From the cell containing the given text, extract its center point as [x, y] coordinate. 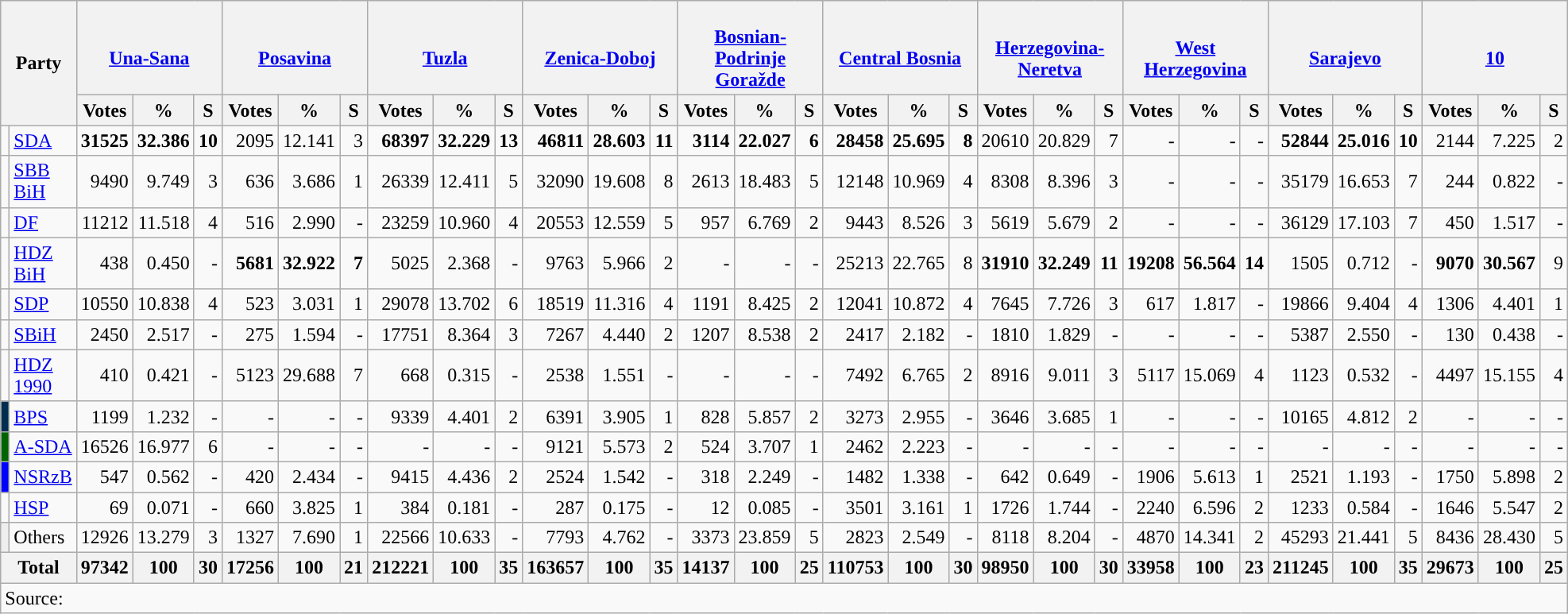
25.695 [918, 141]
1646 [1450, 508]
0.438 [1509, 334]
2.434 [308, 477]
17256 [249, 568]
9 [1554, 264]
5025 [400, 264]
SBB BiH [43, 181]
1233 [1300, 508]
18519 [556, 304]
1.551 [620, 375]
33958 [1150, 568]
2462 [855, 446]
3.031 [308, 304]
2.249 [764, 477]
12.141 [308, 141]
5.857 [764, 416]
636 [249, 181]
1207 [705, 334]
3.707 [764, 446]
30.567 [1509, 264]
12148 [855, 181]
0.421 [164, 375]
1123 [1300, 375]
1.829 [1064, 334]
4.440 [620, 334]
7.726 [1064, 304]
16526 [105, 446]
13.279 [164, 538]
17751 [400, 334]
8.364 [464, 334]
828 [705, 416]
32090 [556, 181]
2144 [1450, 141]
14137 [705, 568]
1.193 [1363, 477]
1.542 [620, 477]
9443 [855, 222]
A-SDA [43, 446]
7793 [556, 538]
8916 [1006, 375]
Total [38, 568]
15.069 [1209, 375]
2823 [855, 538]
21 [354, 568]
20553 [556, 222]
0.712 [1363, 264]
Bosnian-Podrinje Goražde [750, 48]
9763 [556, 264]
SDA [43, 141]
12041 [855, 304]
23259 [400, 222]
130 [1450, 334]
15.155 [1509, 375]
2417 [855, 334]
10.969 [918, 181]
Posavina [294, 48]
7645 [1006, 304]
HDZ 1990 [43, 375]
1482 [855, 477]
1906 [1150, 477]
4497 [1450, 375]
12 [705, 508]
29078 [400, 304]
5117 [1150, 375]
957 [705, 222]
18.483 [764, 181]
9415 [400, 477]
3.825 [308, 508]
HDZ BiH [43, 264]
West Herzegovina [1195, 48]
31525 [105, 141]
0.822 [1509, 181]
318 [705, 477]
10.960 [464, 222]
2524 [556, 477]
9490 [105, 181]
Source: [785, 598]
97342 [105, 568]
68397 [400, 141]
0.649 [1064, 477]
Zenica-Doboj [601, 48]
19866 [1300, 304]
642 [1006, 477]
211245 [1300, 568]
8308 [1006, 181]
11.316 [620, 304]
2095 [249, 141]
1750 [1450, 477]
2.955 [918, 416]
12926 [105, 538]
1327 [249, 538]
8.526 [918, 222]
244 [1450, 181]
35179 [1300, 181]
45293 [1300, 538]
1.232 [164, 416]
5387 [1300, 334]
12.559 [620, 222]
8436 [1450, 538]
10.838 [164, 304]
Una-Sana [149, 48]
212221 [400, 568]
46811 [556, 141]
23 [1253, 568]
0.584 [1363, 508]
668 [400, 375]
52844 [1300, 141]
410 [105, 375]
1.594 [308, 334]
8.396 [1064, 181]
10.872 [918, 304]
5.613 [1209, 477]
69 [105, 508]
438 [105, 264]
450 [1450, 222]
25.016 [1363, 141]
Tuzla [445, 48]
5619 [1006, 222]
7.225 [1509, 141]
3.686 [308, 181]
4.436 [464, 477]
10550 [105, 304]
163657 [556, 568]
Herzegovina-Neretva [1050, 48]
28.603 [620, 141]
7492 [855, 375]
3.161 [918, 508]
0.532 [1363, 375]
1810 [1006, 334]
524 [705, 446]
4.762 [620, 538]
36129 [1300, 222]
14.341 [1209, 538]
9.404 [1363, 304]
5.573 [620, 446]
22.765 [918, 264]
2.223 [918, 446]
5123 [249, 375]
56.564 [1209, 264]
3273 [855, 416]
2538 [556, 375]
3501 [855, 508]
Sarajevo [1345, 48]
29.688 [308, 375]
Central Bosnia [900, 48]
5.966 [620, 264]
0.175 [620, 508]
6.765 [918, 375]
3.685 [1064, 416]
3646 [1006, 416]
0.315 [464, 375]
2.182 [918, 334]
2.550 [1363, 334]
10165 [1300, 416]
5.679 [1064, 222]
32.922 [308, 264]
9.749 [164, 181]
2240 [1150, 508]
5.898 [1509, 477]
2.990 [308, 222]
2613 [705, 181]
11.518 [164, 222]
SDP [43, 304]
420 [249, 477]
660 [249, 508]
110753 [855, 568]
523 [249, 304]
9121 [556, 446]
22566 [400, 538]
DF [43, 222]
3373 [705, 538]
9339 [400, 416]
8.538 [764, 334]
1505 [1300, 264]
4870 [1150, 538]
0.450 [164, 264]
98950 [1006, 568]
32.386 [164, 141]
25213 [855, 264]
7267 [556, 334]
9070 [1450, 264]
23.859 [764, 538]
28.430 [1509, 538]
9.011 [1064, 375]
384 [400, 508]
2.517 [164, 334]
1.817 [1209, 304]
5.547 [1509, 508]
2521 [1300, 477]
20610 [1006, 141]
6.769 [764, 222]
6.596 [1209, 508]
29673 [1450, 568]
32.229 [464, 141]
12.411 [464, 181]
NSRzB [43, 477]
3.905 [620, 416]
275 [249, 334]
0.562 [164, 477]
0.085 [764, 508]
Others [43, 538]
HSP [43, 508]
8.204 [1064, 538]
10.633 [464, 538]
4.812 [1363, 416]
11212 [105, 222]
1.338 [918, 477]
3114 [705, 141]
0.181 [464, 508]
617 [1150, 304]
8118 [1006, 538]
SBiH [43, 334]
13.702 [464, 304]
32.249 [1064, 264]
16.653 [1363, 181]
1.744 [1064, 508]
2.368 [464, 264]
5681 [249, 264]
1199 [105, 416]
516 [249, 222]
31910 [1006, 264]
1306 [1450, 304]
0.071 [164, 508]
1726 [1006, 508]
22.027 [764, 141]
17.103 [1363, 222]
28458 [855, 141]
8.425 [764, 304]
21.441 [1363, 538]
Party [38, 64]
13 [508, 141]
2450 [105, 334]
6391 [556, 416]
19208 [1150, 264]
7.690 [308, 538]
1191 [705, 304]
547 [105, 477]
BPS [43, 416]
2.549 [918, 538]
16.977 [164, 446]
26339 [400, 181]
287 [556, 508]
20.829 [1064, 141]
1.517 [1509, 222]
14 [1253, 264]
19.608 [620, 181]
